Extract the [X, Y] coordinate from the center of the cell holding the provided text.  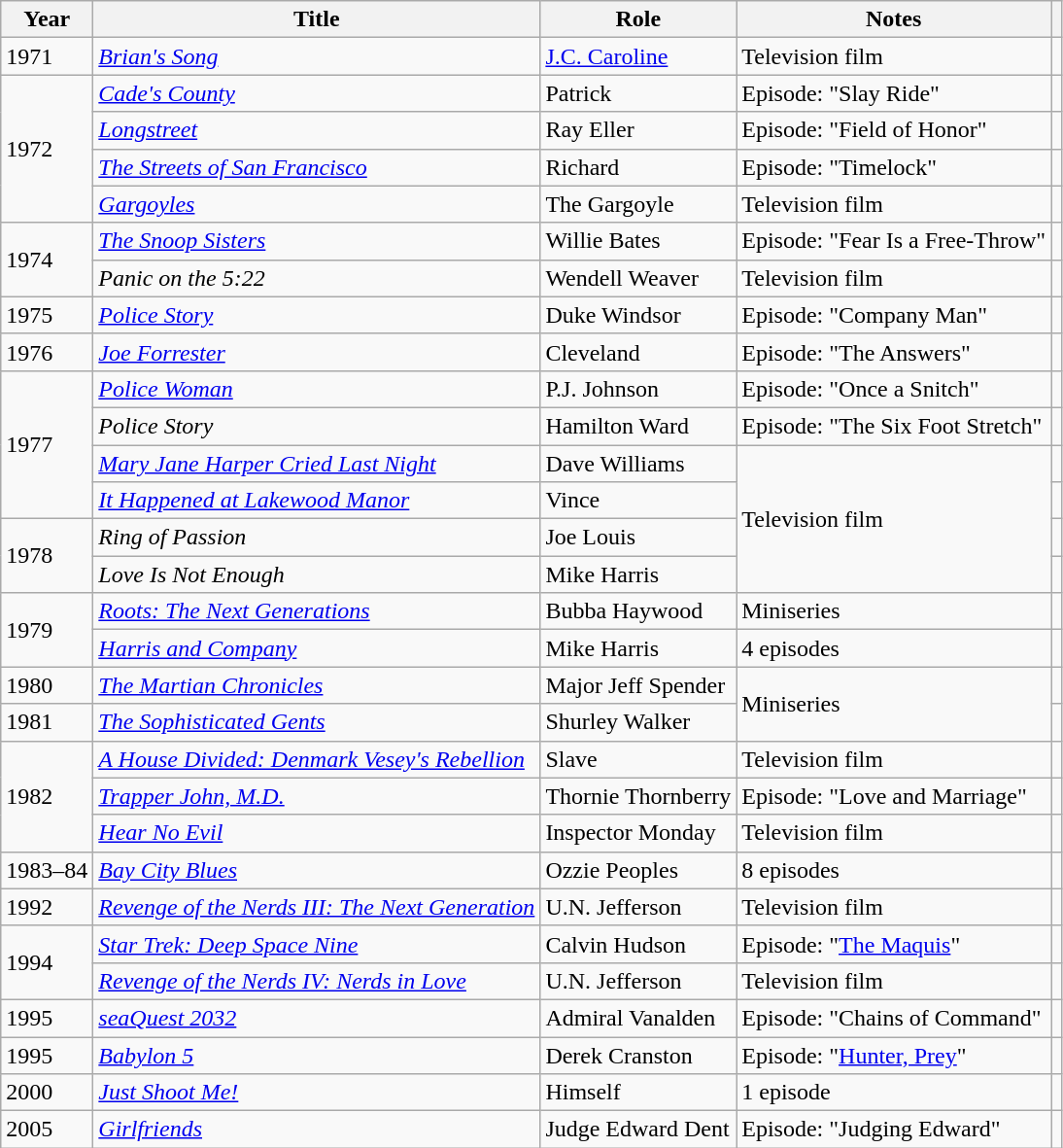
1980 [47, 685]
J.C. Caroline [638, 56]
1 episode [894, 1093]
Joe Forrester [317, 352]
4 episodes [894, 648]
1974 [47, 260]
Trapper John, M.D. [317, 796]
Revenge of the Nerds IV: Nerds in Love [317, 981]
Dave Williams [638, 464]
1983–84 [47, 870]
P.J. Johnson [638, 389]
Thornie Thornberry [638, 796]
2005 [47, 1130]
Derek Cranston [638, 1055]
Inspector Monday [638, 833]
Episode: "Field of Honor" [894, 130]
1979 [47, 630]
Harris and Company [317, 648]
Episode: "Chains of Command" [894, 1018]
Title [317, 19]
Babylon 5 [317, 1055]
Ray Eller [638, 130]
Bubba Haywood [638, 611]
Hamilton Ward [638, 426]
Episode: "Hunter, Prey" [894, 1055]
Role [638, 19]
Duke Windsor [638, 315]
Police Woman [317, 389]
Cade's County [317, 93]
The Martian Chronicles [317, 685]
seaQuest 2032 [317, 1018]
1975 [47, 315]
1994 [47, 962]
The Snoop Sisters [317, 241]
Love Is Not Enough [317, 574]
Episode: "Fear Is a Free-Throw" [894, 241]
Slave [638, 759]
1977 [47, 444]
It Happened at Lakewood Manor [317, 501]
Vince [638, 501]
1981 [47, 722]
Episode: "The Answers" [894, 352]
1972 [47, 149]
Patrick [638, 93]
Episode: "Once a Snitch" [894, 389]
Revenge of the Nerds III: The Next Generation [317, 907]
Roots: The Next Generations [317, 611]
Calvin Hudson [638, 944]
Willie Bates [638, 241]
Episode: "Timelock" [894, 167]
Shurley Walker [638, 722]
Panic on the 5:22 [317, 278]
Star Trek: Deep Space Nine [317, 944]
Joe Louis [638, 538]
Cleveland [638, 352]
Admiral Vanalden [638, 1018]
Just Shoot Me! [317, 1093]
Girlfriends [317, 1130]
Richard [638, 167]
2000 [47, 1093]
Episode: "Judging Edward" [894, 1130]
The Streets of San Francisco [317, 167]
Episode: "Love and Marriage" [894, 796]
Episode: "Slay Ride" [894, 93]
1976 [47, 352]
Notes [894, 19]
Wendell Weaver [638, 278]
Brian's Song [317, 56]
Major Jeff Spender [638, 685]
1992 [47, 907]
1978 [47, 556]
Episode: "The Six Foot Stretch" [894, 426]
Gargoyles [317, 204]
Hear No Evil [317, 833]
Episode: "The Maquis" [894, 944]
1971 [47, 56]
The Sophisticated Gents [317, 722]
Judge Edward Dent [638, 1130]
A House Divided: Denmark Vesey's Rebellion [317, 759]
Year [47, 19]
Mary Jane Harper Cried Last Night [317, 464]
1982 [47, 796]
Longstreet [317, 130]
Ring of Passion [317, 538]
Episode: "Company Man" [894, 315]
Ozzie Peoples [638, 870]
The Gargoyle [638, 204]
Himself [638, 1093]
8 episodes [894, 870]
Bay City Blues [317, 870]
